Search for the cell housing the specified text and yield its (X, Y) center coordinate. 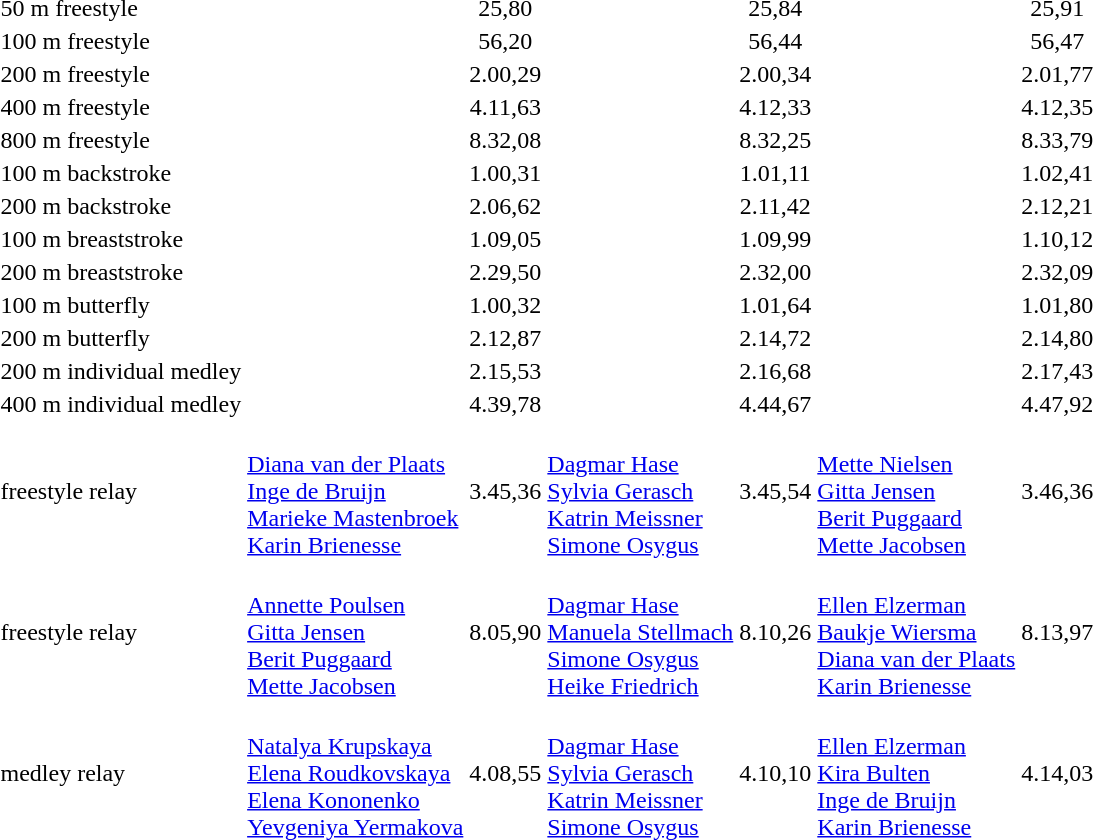
2.06,62 (506, 206)
8.10,26 (776, 632)
1.09,99 (776, 239)
Diana van der Plaats Inge de Bruijn Marieke Mastenbroek Karin Brienesse (356, 491)
2.14,72 (776, 338)
2.15,53 (506, 371)
8.32,08 (506, 140)
2.32,00 (776, 272)
2.12,87 (506, 338)
4.39,78 (506, 404)
1.09,05 (506, 239)
Dagmar Hase Manuela Stellmach Simone Osygus Heike Friedrich (640, 632)
3.45,36 (506, 491)
2.16,68 (776, 371)
4.44,67 (776, 404)
4.12,33 (776, 107)
2.00,34 (776, 74)
56,20 (506, 41)
Ellen Elzerman Baukje Wiersma Diana van der Plaats Karin Brienesse (916, 632)
3.45,54 (776, 491)
8.32,25 (776, 140)
1.01,11 (776, 173)
Dagmar Hase Sylvia Gerasch Katrin Meissner Simone Osygus (640, 491)
56,44 (776, 41)
2.11,42 (776, 206)
1.00,32 (506, 305)
Annette Poulsen Gitta Jensen Berit Puggaard Mette Jacobsen (356, 632)
8.05,90 (506, 632)
1.01,64 (776, 305)
1.00,31 (506, 173)
2.29,50 (506, 272)
4.11,63 (506, 107)
Mette Nielsen Gitta Jensen Berit Puggaard Mette Jacobsen (916, 491)
2.00,29 (506, 74)
